Detect which cell encompasses the target text, then output its (x, y) center coordinate. 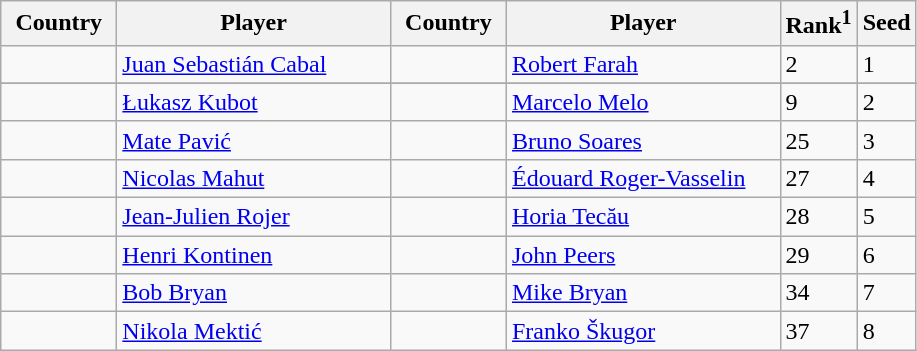
John Peers (643, 255)
27 (818, 178)
7 (886, 293)
Jean-Julien Rojer (254, 217)
3 (886, 140)
9 (818, 102)
29 (818, 255)
Rank1 (818, 24)
6 (886, 255)
Nicolas Mahut (254, 178)
Nikola Mektić (254, 331)
1 (886, 64)
Horia Tecău (643, 217)
Robert Farah (643, 64)
8 (886, 331)
28 (818, 217)
Marcelo Melo (643, 102)
Bob Bryan (254, 293)
Łukasz Kubot (254, 102)
Mike Bryan (643, 293)
Henri Kontinen (254, 255)
Franko Škugor (643, 331)
Édouard Roger-Vasselin (643, 178)
Seed (886, 24)
25 (818, 140)
Bruno Soares (643, 140)
Mate Pavić (254, 140)
37 (818, 331)
5 (886, 217)
34 (818, 293)
4 (886, 178)
Juan Sebastián Cabal (254, 64)
